Capture the cell that displays the provided text and extract its (X, Y) central coordinate. 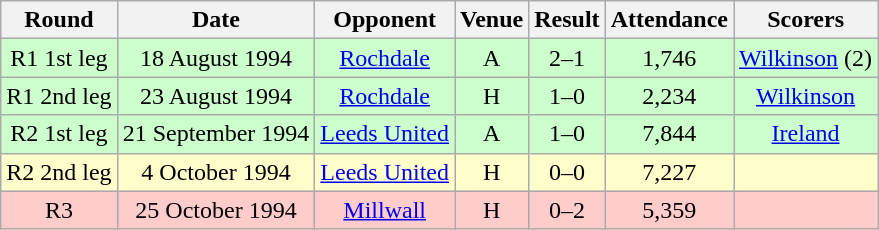
R1 1st leg (59, 58)
1,746 (669, 58)
Round (59, 20)
R3 (59, 210)
23 August 1994 (216, 96)
4 October 1994 (216, 172)
21 September 1994 (216, 134)
7,227 (669, 172)
Venue (492, 20)
0–2 (567, 210)
R2 2nd leg (59, 172)
Ireland (806, 134)
7,844 (669, 134)
Opponent (385, 20)
18 August 1994 (216, 58)
5,359 (669, 210)
Result (567, 20)
2,234 (669, 96)
Scorers (806, 20)
R1 2nd leg (59, 96)
2–1 (567, 58)
R2 1st leg (59, 134)
Date (216, 20)
Millwall (385, 210)
Wilkinson (2) (806, 58)
Wilkinson (806, 96)
0–0 (567, 172)
Attendance (669, 20)
25 October 1994 (216, 210)
